Detect which cell encompasses the target text, then output its (X, Y) center coordinate. 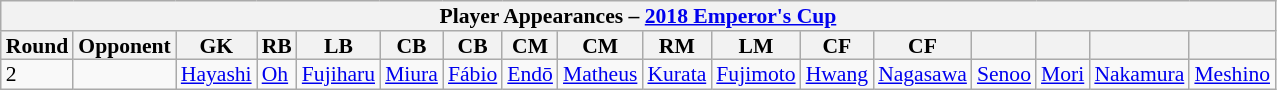
Round (38, 46)
Kurata (676, 75)
Fábio (472, 75)
RB (277, 46)
Fujimoto (756, 75)
GK (216, 46)
Nakamura (1139, 75)
Miura (412, 75)
Hayashi (216, 75)
Oh (277, 75)
Player Appearances – 2018 Emperor's Cup (638, 16)
Meshino (1232, 75)
Mori (1062, 75)
Matheus (600, 75)
2 (38, 75)
Nagasawa (922, 75)
Hwang (837, 75)
LM (756, 46)
LB (338, 46)
Endō (530, 75)
RM (676, 46)
Fujiharu (338, 75)
Senoo (1004, 75)
Opponent (124, 46)
